Scan for the cell matching the given text and deliver its [X, Y] coordinate at center. 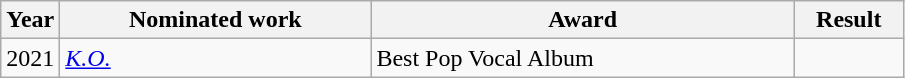
Award [583, 20]
2021 [30, 58]
Result [848, 20]
Best Pop Vocal Album [583, 58]
K.O. [216, 58]
Nominated work [216, 20]
Year [30, 20]
